Provide the [X, Y] coordinate of the cell's center where the given text is located.  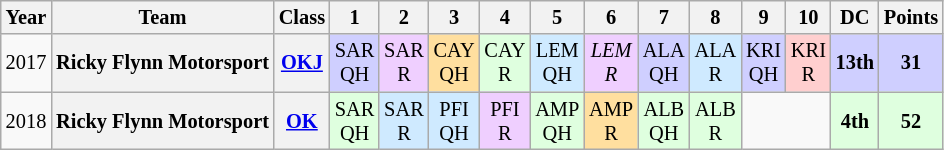
2017 [26, 63]
10 [808, 17]
ALAQH [664, 63]
52 [911, 121]
4th [855, 121]
5 [557, 17]
ALAR [716, 63]
KRIR [808, 63]
DC [855, 17]
9 [764, 17]
8 [716, 17]
1 [354, 17]
Points [911, 17]
PFIR [504, 121]
ALBQH [664, 121]
3 [454, 17]
AMPR [611, 121]
6 [611, 17]
PFIQH [454, 121]
31 [911, 63]
AMPQH [557, 121]
Year [26, 17]
ALBR [716, 121]
CAYQH [454, 63]
LEMR [611, 63]
Team [162, 17]
OK [302, 121]
13th [855, 63]
KRIQH [764, 63]
2 [404, 17]
CAYR [504, 63]
OKJ [302, 63]
Class [302, 17]
4 [504, 17]
LEMQH [557, 63]
2018 [26, 121]
7 [664, 17]
